Pinpoint the cell where the given text exists, returning its [X, Y] midpoint coordinate. 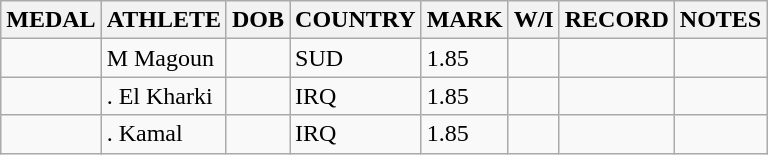
ATHLETE [164, 20]
COUNTRY [356, 20]
. El Kharki [164, 96]
. Kamal [164, 134]
NOTES [720, 20]
RECORD [616, 20]
DOB [258, 20]
MARK [464, 20]
SUD [356, 58]
W/I [534, 20]
MEDAL [51, 20]
M Magoun [164, 58]
